Locate the cell with the specified text and output its [x, y] center coordinate. 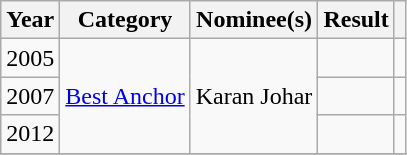
Nominee(s) [254, 20]
Result [356, 20]
Category [125, 20]
2007 [30, 96]
Year [30, 20]
Best Anchor [125, 96]
2005 [30, 58]
Karan Johar [254, 96]
2012 [30, 134]
